Return (x, y) of the center of cell containing provided text 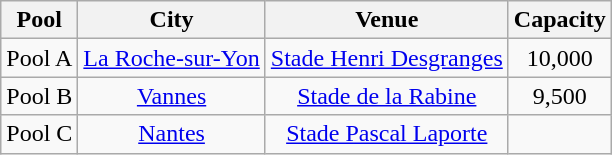
Stade de la Rabine (386, 96)
Stade Henri Desgranges (386, 58)
Nantes (172, 134)
La Roche-sur-Yon (172, 58)
Capacity (560, 20)
10,000 (560, 58)
Venue (386, 20)
City (172, 20)
9,500 (560, 96)
Pool C (40, 134)
Vannes (172, 96)
Pool B (40, 96)
Stade Pascal Laporte (386, 134)
Pool (40, 20)
Pool A (40, 58)
